Locate the cell with the specified text and output its [x, y] center coordinate. 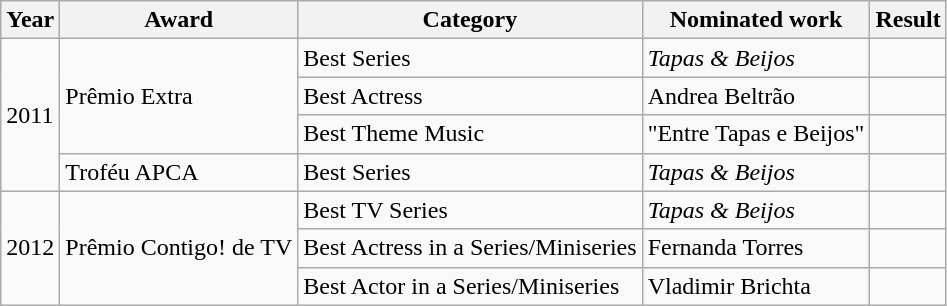
Andrea Beltrão [756, 96]
Troféu APCA [179, 172]
2012 [30, 248]
Best Actress [470, 96]
Best Actor in a Series/Miniseries [470, 286]
Best TV Series [470, 210]
Best Actress in a Series/Miniseries [470, 248]
Award [179, 20]
Nominated work [756, 20]
Best Theme Music [470, 134]
Year [30, 20]
Category [470, 20]
Result [908, 20]
"Entre Tapas e Beijos" [756, 134]
2011 [30, 115]
Prêmio Contigo! de TV [179, 248]
Prêmio Extra [179, 96]
Vladimir Brichta [756, 286]
Fernanda Torres [756, 248]
